Determine the [x, y] coordinate at the center of the cell enclosing the given text.  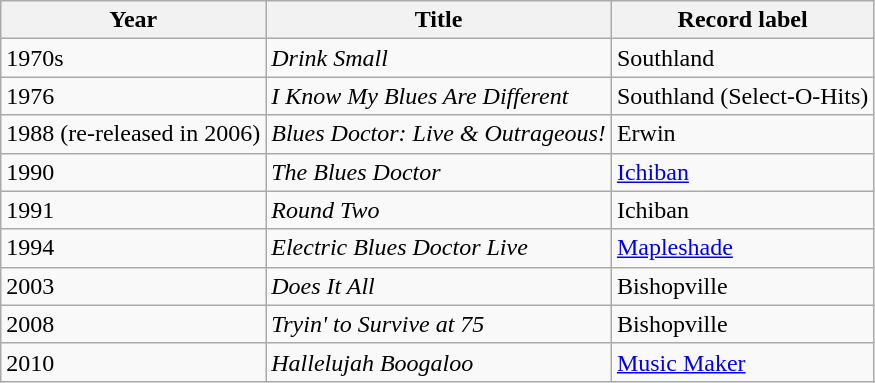
The Blues Doctor [439, 172]
Mapleshade [742, 248]
2003 [134, 286]
Southland (Select-O-Hits) [742, 96]
1970s [134, 58]
1994 [134, 248]
Does It All [439, 286]
Year [134, 20]
Electric Blues Doctor Live [439, 248]
1988 (re-released in 2006) [134, 134]
Drink Small [439, 58]
Southland [742, 58]
Erwin [742, 134]
Hallelujah Boogaloo [439, 362]
Title [439, 20]
Blues Doctor: Live & Outrageous! [439, 134]
Round Two [439, 210]
2010 [134, 362]
Record label [742, 20]
I Know My Blues Are Different [439, 96]
Music Maker [742, 362]
1991 [134, 210]
1976 [134, 96]
Tryin' to Survive at 75 [439, 324]
1990 [134, 172]
2008 [134, 324]
